Capture the cell that displays the provided text and extract its [x, y] central coordinate. 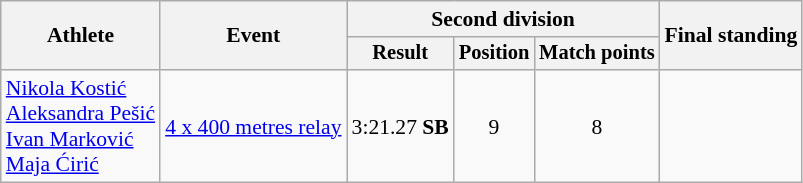
Second division [504, 19]
Position [494, 54]
Event [253, 36]
4 x 400 metres relay [253, 126]
Final standing [732, 36]
Athlete [80, 36]
3:21.27 SB [400, 126]
Nikola KostićAleksandra PešićIvan MarkovićMaja Ćirić [80, 126]
Result [400, 54]
8 [596, 126]
Match points [596, 54]
9 [494, 126]
